Search for the cell housing the specified text and yield its [x, y] center coordinate. 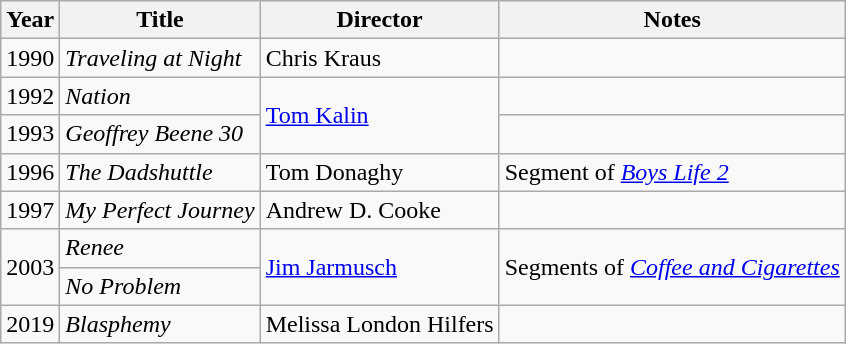
No Problem [160, 286]
Blasphemy [160, 324]
Notes [672, 20]
Director [380, 20]
Tom Kalin [380, 115]
My Perfect Journey [160, 210]
2003 [30, 267]
Traveling at Night [160, 58]
Geoffrey Beene 30 [160, 134]
Segments of Coffee and Cigarettes [672, 267]
Title [160, 20]
Chris Kraus [380, 58]
Andrew D. Cooke [380, 210]
1990 [30, 58]
Melissa London Hilfers [380, 324]
Jim Jarmusch [380, 267]
1997 [30, 210]
Nation [160, 96]
The Dadshuttle [160, 172]
Segment of Boys Life 2 [672, 172]
1992 [30, 96]
Tom Donaghy [380, 172]
1993 [30, 134]
2019 [30, 324]
Year [30, 20]
1996 [30, 172]
Renee [160, 248]
